Determine the [x, y] coordinate at the center of the cell enclosing the given text.  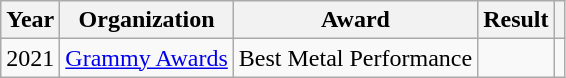
Result [516, 20]
Best Metal Performance [355, 58]
Award [355, 20]
Grammy Awards [147, 58]
Organization [147, 20]
Year [30, 20]
2021 [30, 58]
